For the text-containing cell, return its midpoint in [X, Y] coordinate format. 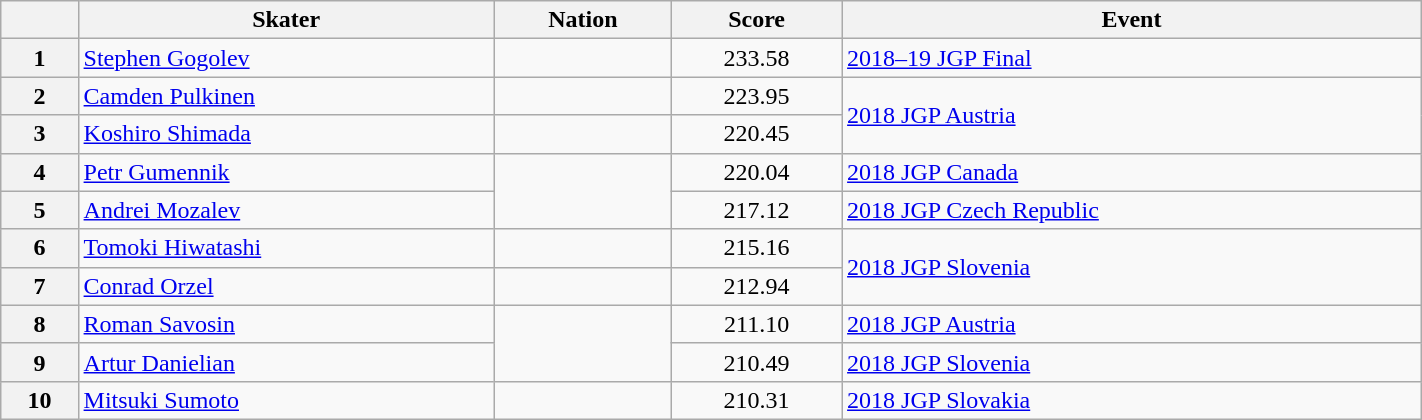
6 [40, 248]
Skater [286, 20]
8 [40, 324]
Score [757, 20]
Petr Gumennik [286, 172]
9 [40, 362]
212.94 [757, 286]
210.49 [757, 362]
220.45 [757, 134]
2018 JGP Slovakia [1132, 400]
3 [40, 134]
Conrad Orzel [286, 286]
4 [40, 172]
Camden Pulkinen [286, 96]
Mitsuki Sumoto [286, 400]
10 [40, 400]
Event [1132, 20]
Tomoki Hiwatashi [286, 248]
5 [40, 210]
217.12 [757, 210]
Andrei Mozalev [286, 210]
233.58 [757, 58]
211.10 [757, 324]
2018 JGP Canada [1132, 172]
2 [40, 96]
1 [40, 58]
223.95 [757, 96]
Koshiro Shimada [286, 134]
2018–19 JGP Final [1132, 58]
Stephen Gogolev [286, 58]
Roman Savosin [286, 324]
Artur Danielian [286, 362]
215.16 [757, 248]
Nation [582, 20]
220.04 [757, 172]
7 [40, 286]
2018 JGP Czech Republic [1132, 210]
210.31 [757, 400]
